Scan for the cell matching the given text and deliver its (X, Y) coordinate at center. 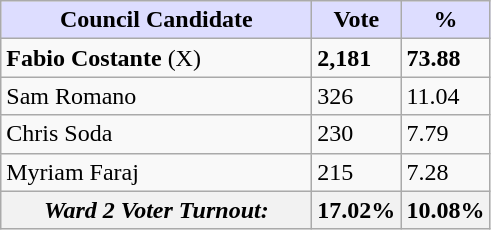
326 (356, 96)
7.28 (446, 172)
10.08% (446, 210)
73.88 (446, 58)
17.02% (356, 210)
Fabio Costante (X) (156, 58)
2,181 (356, 58)
Myriam Faraj (156, 172)
215 (356, 172)
11.04 (446, 96)
7.79 (446, 134)
% (446, 20)
Vote (356, 20)
230 (356, 134)
Council Candidate (156, 20)
Chris Soda (156, 134)
Ward 2 Voter Turnout: (156, 210)
Sam Romano (156, 96)
